Output the [X, Y] coordinate of the center of the cell containing the given text.  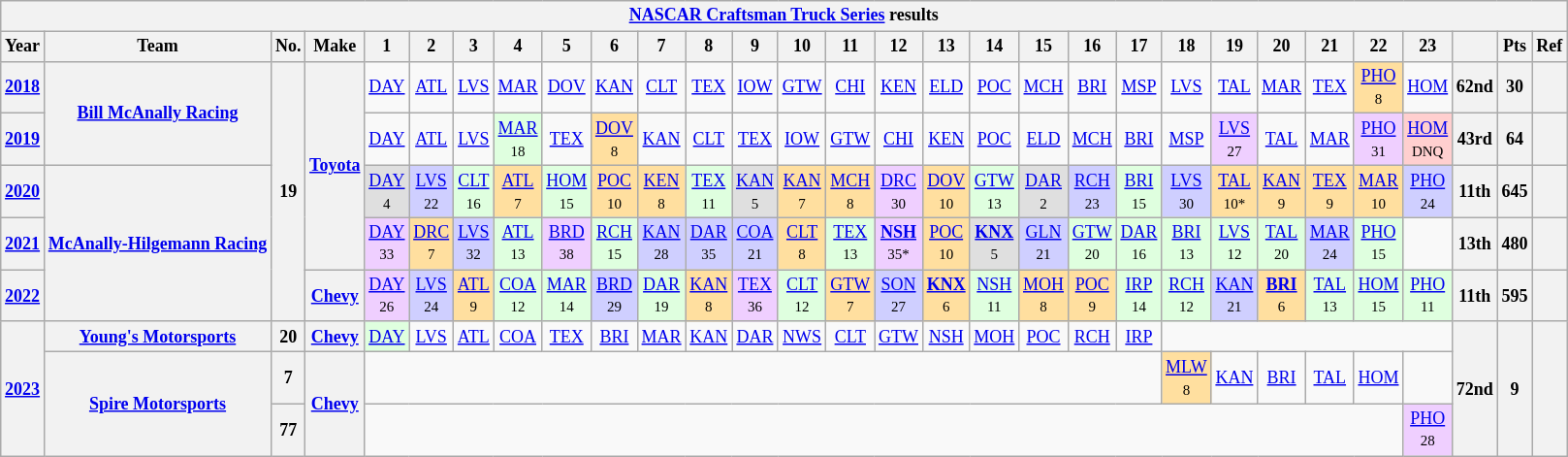
Make [336, 47]
CLT8 [802, 244]
23 [1427, 47]
PHO31 [1379, 140]
77 [289, 430]
PHO28 [1427, 430]
DAR19 [661, 296]
2021 [23, 244]
Pts [1515, 47]
BRD29 [615, 296]
BRD38 [566, 244]
5 [566, 47]
LVS12 [1234, 244]
18 [1187, 47]
12 [899, 47]
SON27 [899, 296]
TEX36 [755, 296]
NSH11 [995, 296]
COA12 [518, 296]
DOV [566, 87]
KAN7 [802, 191]
LVS32 [474, 244]
2023 [23, 388]
McAnally-Hilgemann Racing [157, 243]
8 [709, 47]
64 [1515, 140]
RCH [1092, 336]
43rd [1476, 140]
DAY4 [387, 191]
PHO24 [1427, 191]
DAR35 [709, 244]
ATL9 [474, 296]
TEX9 [1329, 191]
GTW20 [1092, 244]
MAR24 [1329, 244]
IRP [1138, 336]
RCH15 [615, 244]
Ref [1550, 47]
HOMDNQ [1427, 140]
ATL13 [518, 244]
Young's Motorsports [157, 336]
TAL13 [1329, 296]
LVS24 [432, 296]
KNX6 [946, 296]
PHO8 [1379, 87]
DOV10 [946, 191]
DAR2 [1043, 191]
RCH23 [1092, 191]
DAY26 [387, 296]
KEN8 [661, 191]
Toyota [336, 165]
Year [23, 47]
21 [1329, 47]
CLT12 [802, 296]
KNX5 [995, 244]
NSH35* [899, 244]
DAY33 [387, 244]
13 [946, 47]
MAR14 [566, 296]
Spire Motorsports [157, 404]
POC9 [1092, 296]
MCH8 [850, 191]
NASCAR Craftsman Truck Series results [784, 16]
13th [1476, 244]
KAN28 [661, 244]
BRI6 [1282, 296]
645 [1515, 191]
MAR18 [518, 140]
DAR [755, 336]
14 [995, 47]
LVS30 [1187, 191]
6 [615, 47]
Team [157, 47]
KAN21 [1234, 296]
480 [1515, 244]
RCH12 [1187, 296]
30 [1515, 87]
BRI13 [1187, 244]
GLN21 [1043, 244]
MAR10 [1379, 191]
MLW8 [1187, 378]
LVS22 [432, 191]
DOV8 [615, 140]
COA21 [755, 244]
10 [802, 47]
16 [1092, 47]
11 [850, 47]
1 [387, 47]
KAN8 [709, 296]
IRP14 [1138, 296]
2019 [23, 140]
62nd [1476, 87]
17 [1138, 47]
2020 [23, 191]
Bill McAnally Racing [157, 113]
ATL7 [518, 191]
DRC7 [432, 244]
PHO15 [1379, 244]
595 [1515, 296]
TAL10* [1234, 191]
PHO11 [1427, 296]
2 [432, 47]
GTW7 [850, 296]
KAN5 [755, 191]
DRC30 [899, 191]
22 [1379, 47]
No. [289, 47]
MOH [995, 336]
NSH [946, 336]
2018 [23, 87]
4 [518, 47]
TEX11 [709, 191]
2022 [23, 296]
CLT16 [474, 191]
NWS [802, 336]
GTW13 [995, 191]
LVS27 [1234, 140]
MOH8 [1043, 296]
15 [1043, 47]
TEX13 [850, 244]
COA [518, 336]
KAN9 [1282, 191]
TAL20 [1282, 244]
BRI15 [1138, 191]
72nd [1476, 388]
3 [474, 47]
DAR16 [1138, 244]
